Capture the cell that displays the provided text and extract its [X, Y] central coordinate. 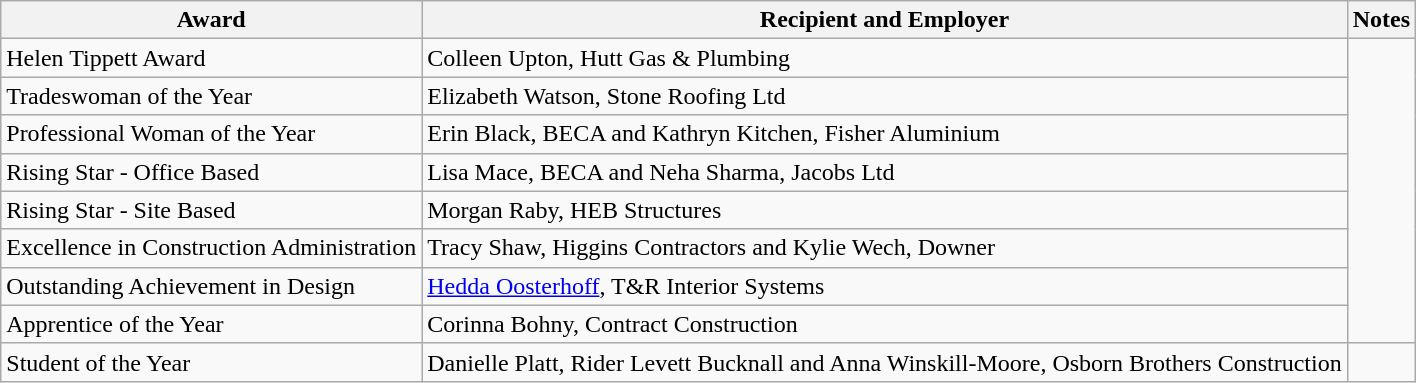
Rising Star - Office Based [212, 172]
Award [212, 20]
Helen Tippett Award [212, 58]
Morgan Raby, HEB Structures [885, 210]
Rising Star - Site Based [212, 210]
Excellence in Construction Administration [212, 248]
Professional Woman of the Year [212, 134]
Lisa Mace, BECA and Neha Sharma, Jacobs Ltd [885, 172]
Student of the Year [212, 362]
Tradeswoman of the Year [212, 96]
Hedda Oosterhoff, T&R Interior Systems [885, 286]
Outstanding Achievement in Design [212, 286]
Corinna Bohny, Contract Construction [885, 324]
Tracy Shaw, Higgins Contractors and Kylie Wech, Downer [885, 248]
Apprentice of the Year [212, 324]
Notes [1381, 20]
Elizabeth Watson, Stone Roofing Ltd [885, 96]
Recipient and Employer [885, 20]
Erin Black, BECA and Kathryn Kitchen, Fisher Aluminium [885, 134]
Danielle Platt, Rider Levett Bucknall and Anna Winskill-Moore, Osborn Brothers Construction [885, 362]
Colleen Upton, Hutt Gas & Plumbing [885, 58]
